Scan for the cell matching the given text and deliver its (x, y) coordinate at center. 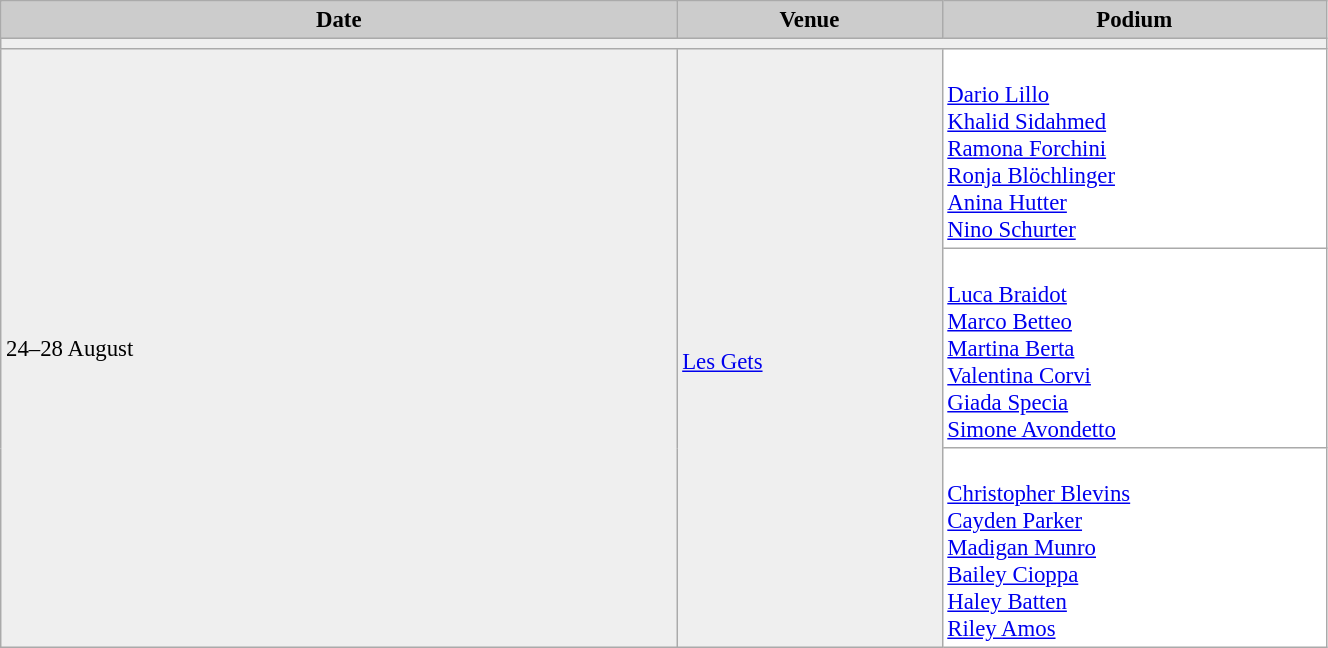
Christopher BlevinsCayden ParkerMadigan MunroBailey CioppaHaley BattenRiley Amos (1134, 548)
Venue (810, 20)
24–28 August (339, 348)
Luca BraidotMarco BetteoMartina BertaValentina CorviGiada SpeciaSimone Avondetto (1134, 349)
Podium (1134, 20)
Dario LilloKhalid SidahmedRamona ForchiniRonja BlöchlingerAnina HutterNino Schurter (1134, 149)
Date (339, 20)
Les Gets (810, 348)
